Find where the given text appears and provide that cell's center as (x, y) coordinate. 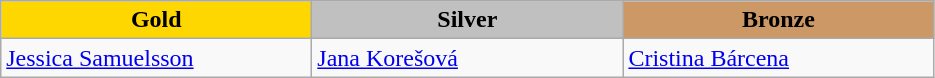
Jana Korešová (468, 58)
Silver (468, 20)
Bronze (778, 20)
Cristina Bárcena (778, 58)
Gold (156, 20)
Jessica Samuelsson (156, 58)
